Determine the (X, Y) coordinate at the center of the cell enclosing the given text.  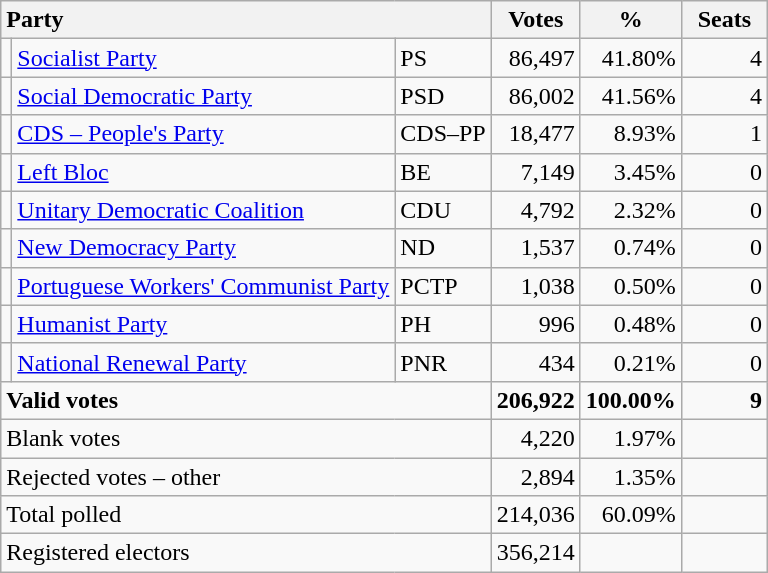
Unitary Democratic Coalition (204, 210)
18,477 (536, 134)
356,214 (536, 553)
Votes (536, 20)
CDS – People's Party (204, 134)
434 (536, 362)
2.32% (630, 210)
ND (443, 248)
1 (724, 134)
100.00% (630, 400)
Portuguese Workers' Communist Party (204, 286)
Total polled (246, 515)
86,002 (536, 96)
7,149 (536, 172)
0.74% (630, 248)
Social Democratic Party (204, 96)
206,922 (536, 400)
214,036 (536, 515)
0.48% (630, 324)
2,894 (536, 477)
9 (724, 400)
1.97% (630, 438)
CDS–PP (443, 134)
1,537 (536, 248)
PNR (443, 362)
41.80% (630, 58)
Socialist Party (204, 58)
1.35% (630, 477)
0.50% (630, 286)
PCTP (443, 286)
Seats (724, 20)
8.93% (630, 134)
Registered electors (246, 553)
PS (443, 58)
0.21% (630, 362)
Party (246, 20)
3.45% (630, 172)
996 (536, 324)
Valid votes (246, 400)
86,497 (536, 58)
Humanist Party (204, 324)
% (630, 20)
CDU (443, 210)
Rejected votes – other (246, 477)
PSD (443, 96)
BE (443, 172)
41.56% (630, 96)
Blank votes (246, 438)
4,220 (536, 438)
National Renewal Party (204, 362)
Left Bloc (204, 172)
60.09% (630, 515)
1,038 (536, 286)
PH (443, 324)
4,792 (536, 210)
New Democracy Party (204, 248)
